Identify which cell holds the provided text, then report its (X, Y) central coordinate. 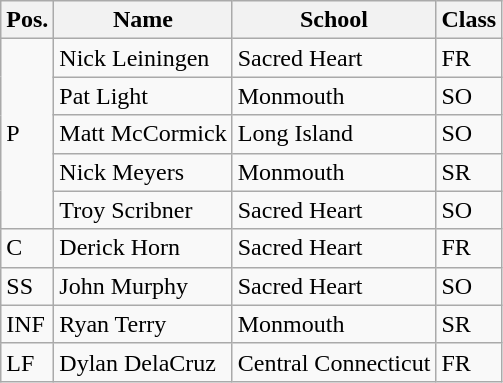
Nick Meyers (143, 172)
C (28, 248)
Pos. (28, 20)
Matt McCormick (143, 134)
Name (143, 20)
Ryan Terry (143, 324)
Central Connecticut (334, 362)
John Murphy (143, 286)
Nick Leiningen (143, 58)
Dylan DelaCruz (143, 362)
INF (28, 324)
School (334, 20)
Troy Scribner (143, 210)
LF (28, 362)
Derick Horn (143, 248)
P (28, 134)
SS (28, 286)
Class (469, 20)
Pat Light (143, 96)
Long Island (334, 134)
